Scan for the cell matching the given text and deliver its (X, Y) coordinate at center. 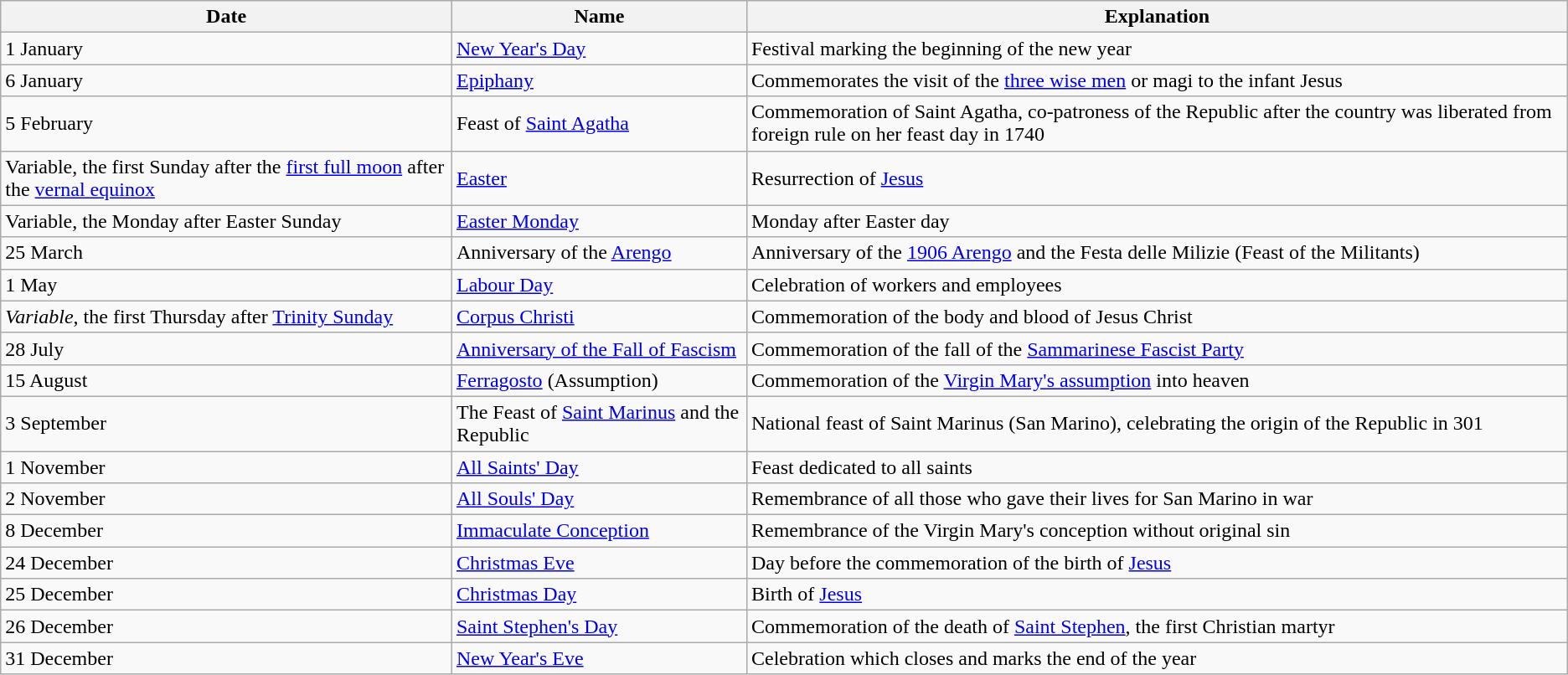
Immaculate Conception (599, 531)
6 January (226, 80)
New Year's Day (599, 49)
Feast of Saint Agatha (599, 124)
Anniversary of the Arengo (599, 253)
Easter (599, 178)
Variable, the first Thursday after Trinity Sunday (226, 317)
31 December (226, 658)
All Saints' Day (599, 466)
Day before the commemoration of the birth of Jesus (1157, 563)
Festival marking the beginning of the new year (1157, 49)
Ferragosto (Assumption) (599, 380)
Celebration of workers and employees (1157, 285)
1 May (226, 285)
3 September (226, 424)
24 December (226, 563)
Remembrance of the Virgin Mary's conception without original sin (1157, 531)
The Feast of Saint Marinus and the Republic (599, 424)
National feast of Saint Marinus (San Marino), celebrating the origin of the Republic in 301 (1157, 424)
Explanation (1157, 17)
2 November (226, 499)
Saint Stephen's Day (599, 626)
Variable, the first Sunday after the first full moon after the vernal equinox (226, 178)
5 February (226, 124)
Anniversary of the 1906 Arengo and the Festa delle Milizie (Feast of the Militants) (1157, 253)
28 July (226, 348)
All Souls' Day (599, 499)
15 August (226, 380)
Anniversary of the Fall of Fascism (599, 348)
Commemoration of the body and blood of Jesus Christ (1157, 317)
Corpus Christi (599, 317)
Remembrance of all those who gave their lives for San Marino in war (1157, 499)
1 November (226, 466)
Feast dedicated to all saints (1157, 466)
Date (226, 17)
Monday after Easter day (1157, 221)
8 December (226, 531)
25 December (226, 595)
Easter Monday (599, 221)
Commemoration of the Virgin Mary's assumption into heaven (1157, 380)
Commemoration of Saint Agatha, co-patroness of the Republic after the country was liberated from foreign rule on her feast day in 1740 (1157, 124)
25 March (226, 253)
26 December (226, 626)
Commemoration of the fall of the Sammarinese Fascist Party (1157, 348)
Resurrection of Jesus (1157, 178)
Variable, the Monday after Easter Sunday (226, 221)
New Year's Eve (599, 658)
Labour Day (599, 285)
Celebration which closes and marks the end of the year (1157, 658)
Christmas Day (599, 595)
1 January (226, 49)
Commemoration of the death of Saint Stephen, the first Christian martyr (1157, 626)
Christmas Eve (599, 563)
Birth of Jesus (1157, 595)
Epiphany (599, 80)
Name (599, 17)
Commemorates the visit of the three wise men or magi to the infant Jesus (1157, 80)
